Output the (x, y) coordinate of the center of the cell containing the given text.  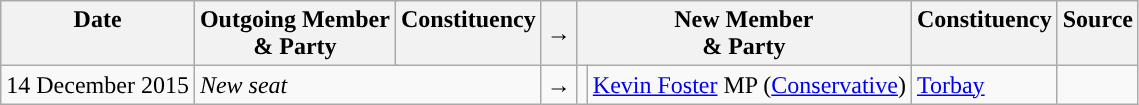
14 December 2015 (98, 85)
Kevin Foster MP (Conservative) (749, 85)
Date (98, 34)
Source (1098, 34)
New seat (368, 85)
Torbay (984, 85)
New Member& Party (744, 34)
Outgoing Member& Party (294, 34)
